Provide the (X, Y) coordinate of the cell's center where the given text is located.  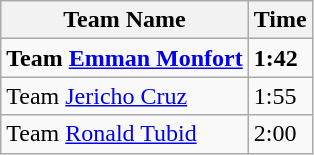
Team Name (125, 20)
Time (280, 20)
Team Jericho Cruz (125, 96)
Team Ronald Tubid (125, 134)
1:42 (280, 58)
2:00 (280, 134)
1:55 (280, 96)
Team Emman Monfort (125, 58)
